From the cell containing the given text, extract its center point as [x, y] coordinate. 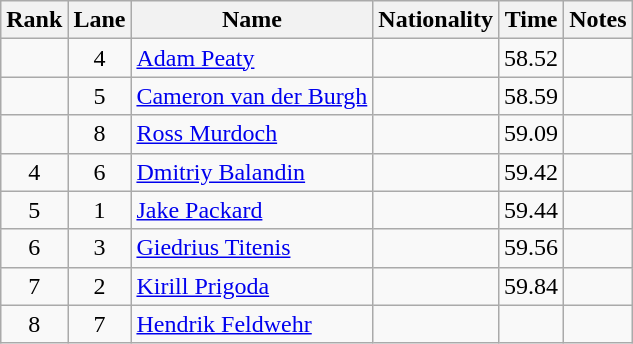
Dmitriy Balandin [252, 172]
59.42 [532, 172]
3 [100, 248]
Name [252, 20]
Jake Packard [252, 210]
58.52 [532, 58]
Rank [34, 20]
59.09 [532, 134]
Kirill Prigoda [252, 286]
59.84 [532, 286]
59.44 [532, 210]
Notes [598, 20]
2 [100, 286]
Nationality [436, 20]
Lane [100, 20]
Ross Murdoch [252, 134]
1 [100, 210]
Hendrik Feldwehr [252, 324]
Cameron van der Burgh [252, 96]
Giedrius Titenis [252, 248]
Adam Peaty [252, 58]
Time [532, 20]
59.56 [532, 248]
58.59 [532, 96]
